Extract the [X, Y] coordinate from the center of the cell holding the provided text.  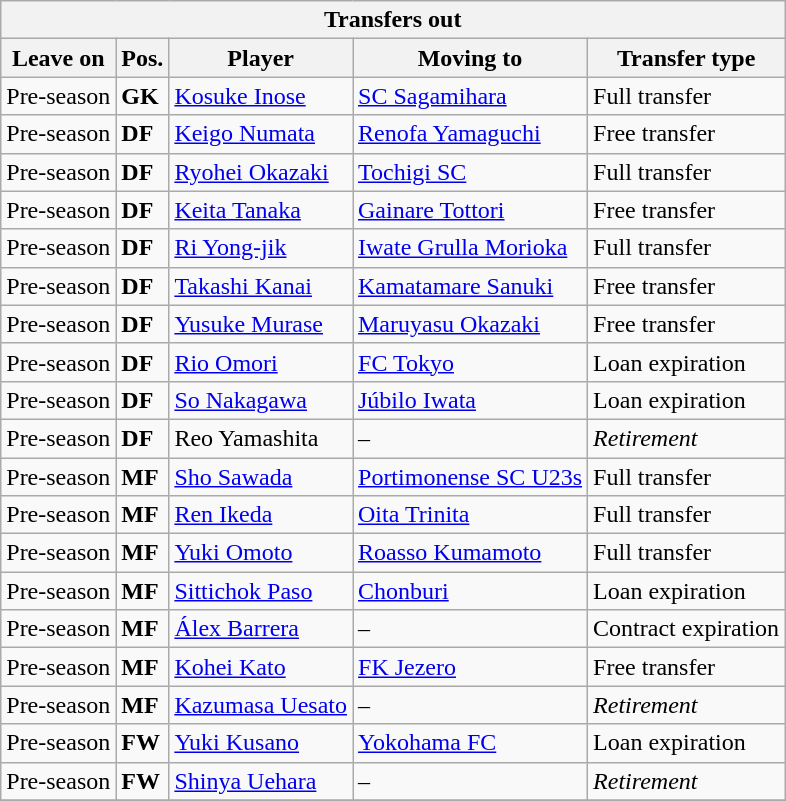
Renofa Yamaguchi [470, 134]
Keita Tanaka [261, 210]
Pos. [142, 58]
Takashi Kanai [261, 286]
Ryohei Okazaki [261, 172]
Keigo Numata [261, 134]
Tochigi SC [470, 172]
Kamatamare Sanuki [470, 286]
Maruyasu Okazaki [470, 324]
Contract expiration [686, 629]
GK [142, 96]
Shinya Uehara [261, 781]
FK Jezero [470, 667]
Ri Yong-jik [261, 248]
Reo Yamashita [261, 438]
Portimonense SC U23s [470, 477]
SC Sagamihara [470, 96]
Roasso Kumamoto [470, 553]
Kohei Kato [261, 667]
Yokohama FC [470, 743]
Kosuke Inose [261, 96]
Moving to [470, 58]
Kazumasa Uesato [261, 705]
Iwate Grulla Morioka [470, 248]
Gainare Tottori [470, 210]
So Nakagawa [261, 400]
Transfers out [393, 20]
Oita Trinita [470, 515]
Leave on [58, 58]
Ren Ikeda [261, 515]
Transfer type [686, 58]
Player [261, 58]
Sittichok Paso [261, 591]
Yuki Kusano [261, 743]
Yusuke Murase [261, 324]
Chonburi [470, 591]
Sho Sawada [261, 477]
Yuki Omoto [261, 553]
FC Tokyo [470, 362]
Álex Barrera [261, 629]
Rio Omori [261, 362]
Júbilo Iwata [470, 400]
